Determine the [X, Y] coordinate at the center of the cell enclosing the given text.  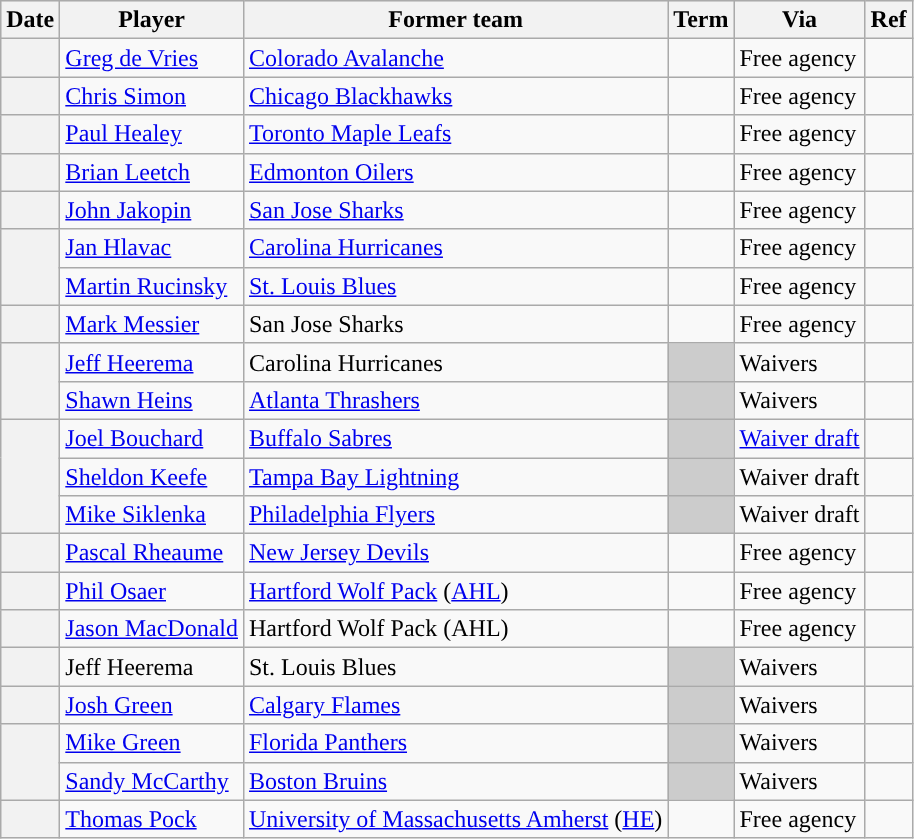
Buffalo Sabres [455, 438]
Boston Bruins [455, 781]
Martin Rucinsky [152, 286]
Brian Leetch [152, 172]
Edmonton Oilers [455, 172]
Florida Panthers [455, 743]
Joel Bouchard [152, 438]
Pascal Rheaume [152, 553]
John Jakopin [152, 210]
Phil Osaer [152, 591]
Tampa Bay Lightning [455, 477]
Term [701, 20]
Shawn Heins [152, 400]
Calgary Flames [455, 705]
Chris Simon [152, 96]
Josh Green [152, 705]
Mike Green [152, 743]
Former team [455, 20]
Via [800, 20]
New Jersey Devils [455, 553]
Sheldon Keefe [152, 477]
Greg de Vries [152, 58]
Chicago Blackhawks [455, 96]
Jan Hlavac [152, 248]
Date [30, 20]
Thomas Pock [152, 819]
Colorado Avalanche [455, 58]
Atlanta Thrashers [455, 400]
Mark Messier [152, 324]
Mike Siklenka [152, 515]
Philadelphia Flyers [455, 515]
Toronto Maple Leafs [455, 134]
University of Massachusetts Amherst (HE) [455, 819]
Ref [888, 20]
Jason MacDonald [152, 629]
Paul Healey [152, 134]
Player [152, 20]
Sandy McCarthy [152, 781]
